Extract the (X, Y) coordinate from the center of the cell holding the provided text.  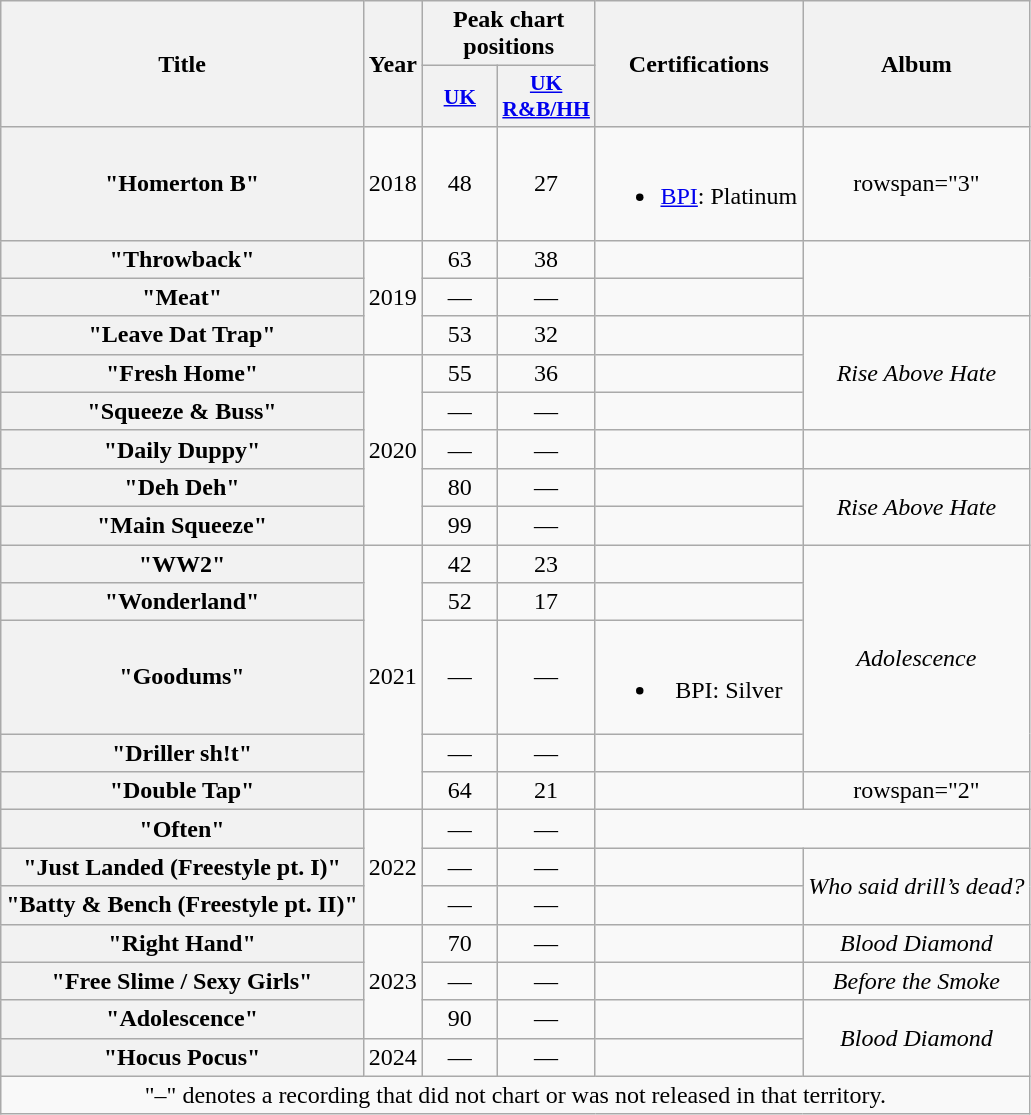
"WW2" (182, 563)
"Just Landed (Freestyle pt. I)" (182, 867)
BPI: Silver (699, 678)
90 (460, 1019)
UKR&B/HH (546, 96)
2023 (392, 981)
99 (460, 525)
53 (460, 335)
42 (460, 563)
48 (460, 184)
"Squeeze & Buss" (182, 411)
"Fresh Home" (182, 373)
2019 (392, 297)
52 (460, 602)
2020 (392, 449)
"–" denotes a recording that did not chart or was not released in that territory. (516, 1095)
55 (460, 373)
"Homerton B" (182, 184)
"Throwback" (182, 259)
rowspan="2" (916, 791)
38 (546, 259)
BPI: Platinum (699, 184)
UK (460, 96)
2018 (392, 184)
"Main Squeeze" (182, 525)
"Double Tap" (182, 791)
Album (916, 64)
32 (546, 335)
2021 (392, 676)
36 (546, 373)
Title (182, 64)
27 (546, 184)
"Driller sh!t" (182, 753)
"Right Hand" (182, 943)
80 (460, 487)
"Leave Dat Trap" (182, 335)
70 (460, 943)
"Goodums" (182, 678)
"Daily Duppy" (182, 449)
Adolescence (916, 658)
Year (392, 64)
2022 (392, 867)
"Wonderland" (182, 602)
2024 (392, 1057)
64 (460, 791)
23 (546, 563)
"Adolescence" (182, 1019)
"Free Slime / Sexy Girls" (182, 981)
"Often" (182, 829)
"Batty & Bench (Freestyle pt. II)" (182, 905)
"Hocus Pocus" (182, 1057)
Peak chart positions (508, 34)
Certifications (699, 64)
17 (546, 602)
21 (546, 791)
rowspan="3" (916, 184)
Before the Smoke (916, 981)
Who said drill’s dead? (916, 886)
"Meat" (182, 297)
"Deh Deh" (182, 487)
63 (460, 259)
